Output the (X, Y) coordinate of the center of the cell containing the given text.  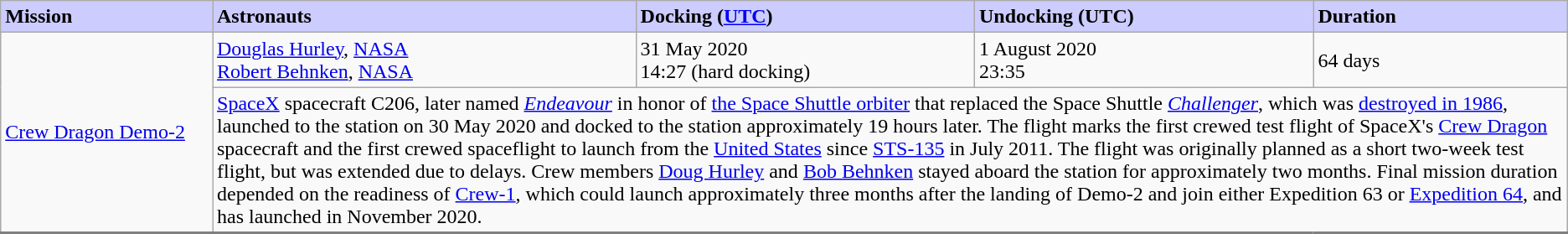
Douglas Hurley, NASA Robert Behnken, NASA (425, 60)
Docking (UTC) (805, 17)
Crew Dragon Demo-2 (107, 133)
64 days (1441, 60)
Undocking (UTC) (1143, 17)
Mission (107, 17)
Duration (1441, 17)
Astronauts (425, 17)
31 May 202014:27 (hard docking) (805, 60)
1 August 2020 23:35 (1143, 60)
